Scan for the cell matching the given text and deliver its [x, y] coordinate at center. 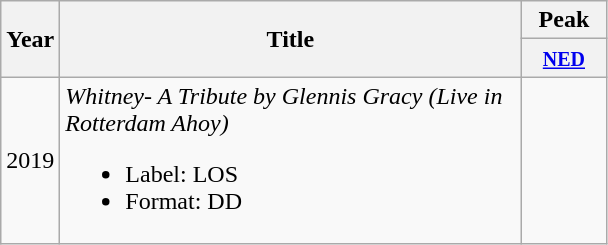
2019 [30, 160]
NED [564, 58]
Title [290, 39]
Peak [564, 20]
Year [30, 39]
Whitney- A Tribute by Glennis Gracy (Live in Rotterdam Ahoy)Label: LOSFormat: DD [290, 160]
